Determine the (X, Y) coordinate at the center of the cell enclosing the given text.  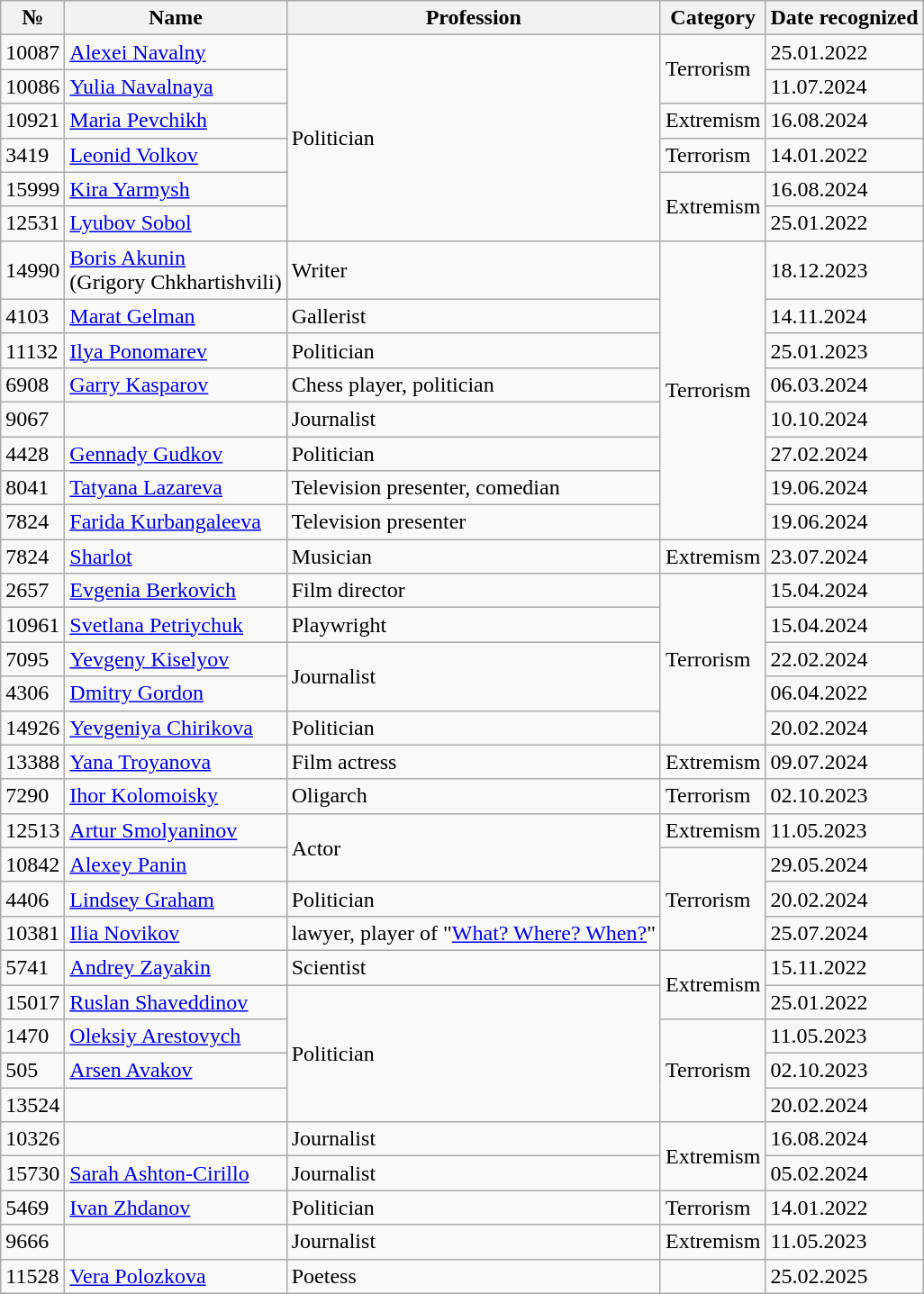
15999 (32, 189)
4306 (32, 693)
1470 (32, 1036)
27.02.2024 (845, 453)
Kira Yarmysh (176, 189)
Musician (474, 557)
10842 (32, 864)
Sarah Ashton-Cirillo (176, 1173)
2657 (32, 591)
Scientist (474, 967)
25.02.2025 (845, 1276)
10086 (32, 86)
Poetess (474, 1276)
Yevgeny Kiselyov (176, 659)
Evgenia Berkovich (176, 591)
10921 (32, 121)
Actor (474, 847)
Chess player, politician (474, 385)
Ivan Zhdanov (176, 1208)
14990 (32, 270)
Gallerist (474, 316)
Farida Kurbangaleeva (176, 522)
Lyubov Sobol (176, 223)
25.01.2023 (845, 350)
Yana Troyanova (176, 762)
06.04.2022 (845, 693)
7290 (32, 796)
15.11.2022 (845, 967)
12513 (32, 830)
06.03.2024 (845, 385)
Profession (474, 18)
Garry Kasparov (176, 385)
7095 (32, 659)
Oligarch (474, 796)
10961 (32, 625)
13524 (32, 1105)
Boris Akunin(Grigory Chkhartishvili) (176, 270)
Dmitry Gordon (176, 693)
Ruslan Shaveddinov (176, 1002)
18.12.2023 (845, 270)
10326 (32, 1139)
Andrey Zayakin (176, 967)
13388 (32, 762)
25.07.2024 (845, 933)
3419 (32, 155)
Film actress (474, 762)
Arsen Avakov (176, 1071)
Tatyana Lazareva (176, 488)
Leonid Volkov (176, 155)
11132 (32, 350)
Television presenter (474, 522)
11528 (32, 1276)
Vera Polozkova (176, 1276)
Alexei Navalny (176, 52)
Oleksiy Arestovych (176, 1036)
Marat Gelman (176, 316)
Film director (474, 591)
10.10.2024 (845, 419)
Playwright (474, 625)
10381 (32, 933)
Gennady Gudkov (176, 453)
Artur Smolyaninov (176, 830)
9067 (32, 419)
8041 (32, 488)
05.02.2024 (845, 1173)
Yulia Navalnaya (176, 86)
Ihor Kolomoisky (176, 796)
09.07.2024 (845, 762)
10087 (32, 52)
4406 (32, 899)
Date recognized (845, 18)
23.07.2024 (845, 557)
505 (32, 1071)
Lindsey Graham (176, 899)
14.11.2024 (845, 316)
Alexey Panin (176, 864)
Writer (474, 270)
5469 (32, 1208)
4103 (32, 316)
14926 (32, 728)
№ (32, 18)
4428 (32, 453)
Television presenter, comedian (474, 488)
11.07.2024 (845, 86)
lawyer, player of "What? Where? When?" (474, 933)
12531 (32, 223)
Ilya Ponomarev (176, 350)
6908 (32, 385)
Sharlot (176, 557)
Maria Pevchikh (176, 121)
5741 (32, 967)
29.05.2024 (845, 864)
15017 (32, 1002)
Category (712, 18)
Name (176, 18)
22.02.2024 (845, 659)
Yevgeniya Chirikova (176, 728)
Ilia Novikov (176, 933)
9666 (32, 1242)
Svetlana Petriychuk (176, 625)
15730 (32, 1173)
